Return the (x, y) coordinate for the center point of the cell that contains the specified text.  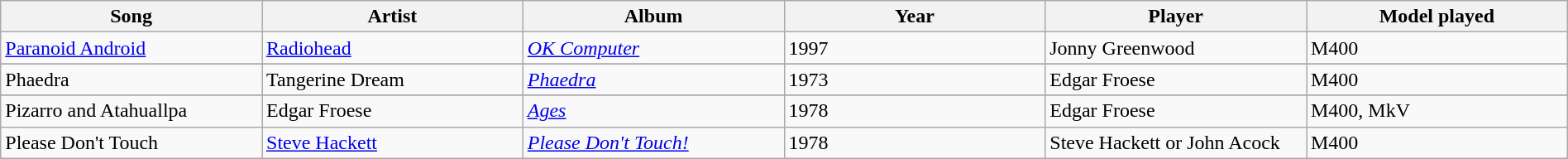
Jonny Greenwood (1176, 48)
Pizarro and Atahuallpa (131, 111)
M400, MkV (1437, 111)
Tangerine Dream (392, 79)
Ages (653, 111)
Model played (1437, 17)
1997 (915, 48)
Please Don't Touch (131, 142)
Album (653, 17)
Player (1176, 17)
Radiohead (392, 48)
1973 (915, 79)
Steve Hackett or John Acock (1176, 142)
Year (915, 17)
Artist (392, 17)
Song (131, 17)
Paranoid Android (131, 48)
Steve Hackett (392, 142)
Please Don't Touch! (653, 142)
OK Computer (653, 48)
